Extract the [X, Y] coordinate from the center of the cell holding the provided text.  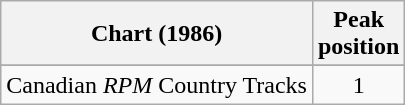
Chart (1986) [157, 34]
1 [358, 85]
Peakposition [358, 34]
Canadian RPM Country Tracks [157, 85]
